Locate the cell with the specified text and output its (x, y) center coordinate. 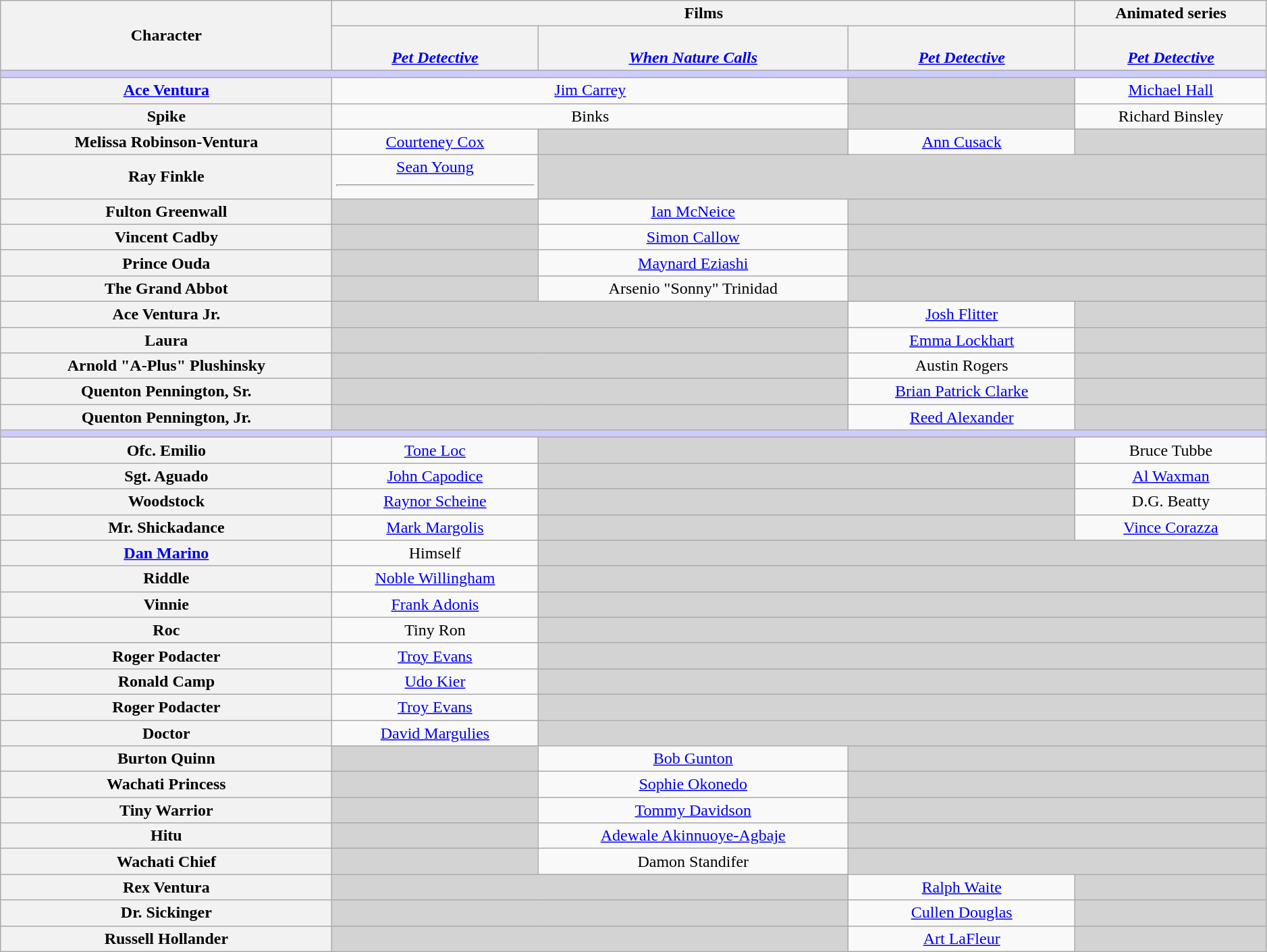
Michael Hall (1171, 90)
Vinnie (166, 604)
Vincent Cadby (166, 237)
Josh Flitter (962, 314)
Arnold "A-Plus" Plushinsky (166, 366)
Emma Lockhart (962, 340)
Sophie Okonedo (693, 785)
Ace Ventura (166, 90)
Hitu (166, 836)
Ann Cusack (962, 142)
Ronald Camp (166, 681)
D.G. Beatty (1171, 502)
Tommy Davidson (693, 810)
Ian McNeice (693, 211)
Courteney Cox (435, 142)
Arsenio "Sonny" Trinidad (693, 288)
Tiny Warrior (166, 810)
Rex Ventura (166, 887)
Bob Gunton (693, 759)
Spike (166, 116)
Melissa Robinson-Ventura (166, 142)
Ray Finkle (166, 177)
Doctor (166, 733)
Burton Quinn (166, 759)
Cullen Douglas (962, 913)
Fulton Greenwall (166, 211)
Wachati Princess (166, 785)
Ofc. Emilio (166, 450)
Raynor Scheine (435, 502)
Udo Kier (435, 681)
Sean Young (435, 177)
Ralph Waite (962, 887)
When Nature Calls (693, 49)
Riddle (166, 579)
Adewale Akinnuoye-Agbaje (693, 836)
Animated series (1171, 14)
Simon Callow (693, 237)
Brian Patrick Clarke (962, 392)
Al Waxman (1171, 476)
Dr. Sickinger (166, 913)
Sgt. Aguado (166, 476)
Quenton Pennington, Jr. (166, 417)
Roc (166, 630)
Noble Willingham (435, 579)
Ace Ventura Jr. (166, 314)
Woodstock (166, 502)
Russell Hollander (166, 938)
Damon Standifer (693, 862)
Tone Loc (435, 450)
Austin Rogers (962, 366)
Maynard Eziashi (693, 263)
Tiny Ron (435, 630)
Quenton Pennington, Sr. (166, 392)
Prince Ouda (166, 263)
Dan Marino (166, 553)
David Margulies (435, 733)
Himself (435, 553)
Mr. Shickadance (166, 527)
Frank Adonis (435, 604)
Binks (590, 116)
Wachati Chief (166, 862)
Art LaFleur (962, 938)
Character (166, 35)
The Grand Abbot (166, 288)
Bruce Tubbe (1171, 450)
Vince Corazza (1171, 527)
Jim Carrey (590, 90)
John Capodice (435, 476)
Mark Margolis (435, 527)
Richard Binsley (1171, 116)
Laura (166, 340)
Films (703, 14)
Reed Alexander (962, 417)
